Find where the given text appears and provide that cell's center as [x, y] coordinate. 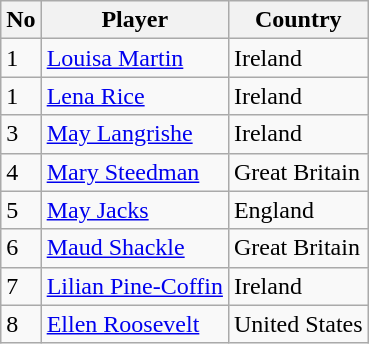
United States [298, 324]
8 [21, 324]
May Jacks [134, 210]
7 [21, 286]
May Langrishe [134, 134]
6 [21, 248]
Player [134, 20]
Lena Rice [134, 96]
Louisa Martin [134, 58]
Maud Shackle [134, 248]
5 [21, 210]
Country [298, 20]
England [298, 210]
3 [21, 134]
No [21, 20]
Ellen Roosevelt [134, 324]
Mary Steedman [134, 172]
4 [21, 172]
Lilian Pine-Coffin [134, 286]
